Return the [x, y] coordinate for the center point of the cell that contains the specified text.  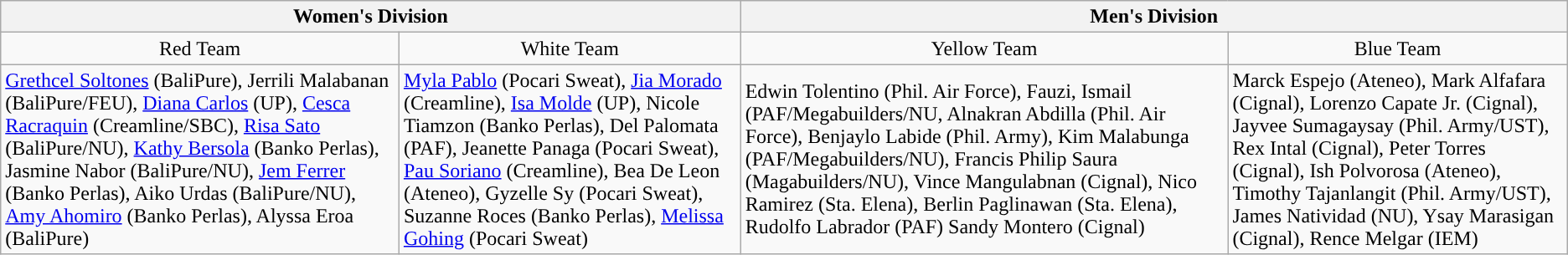
Women's Division [370, 17]
Men's Division [1154, 17]
Blue Team [1397, 48]
White Team [570, 48]
Red Team [200, 48]
Yellow Team [984, 48]
